Return (X, Y) of the center of cell containing provided text 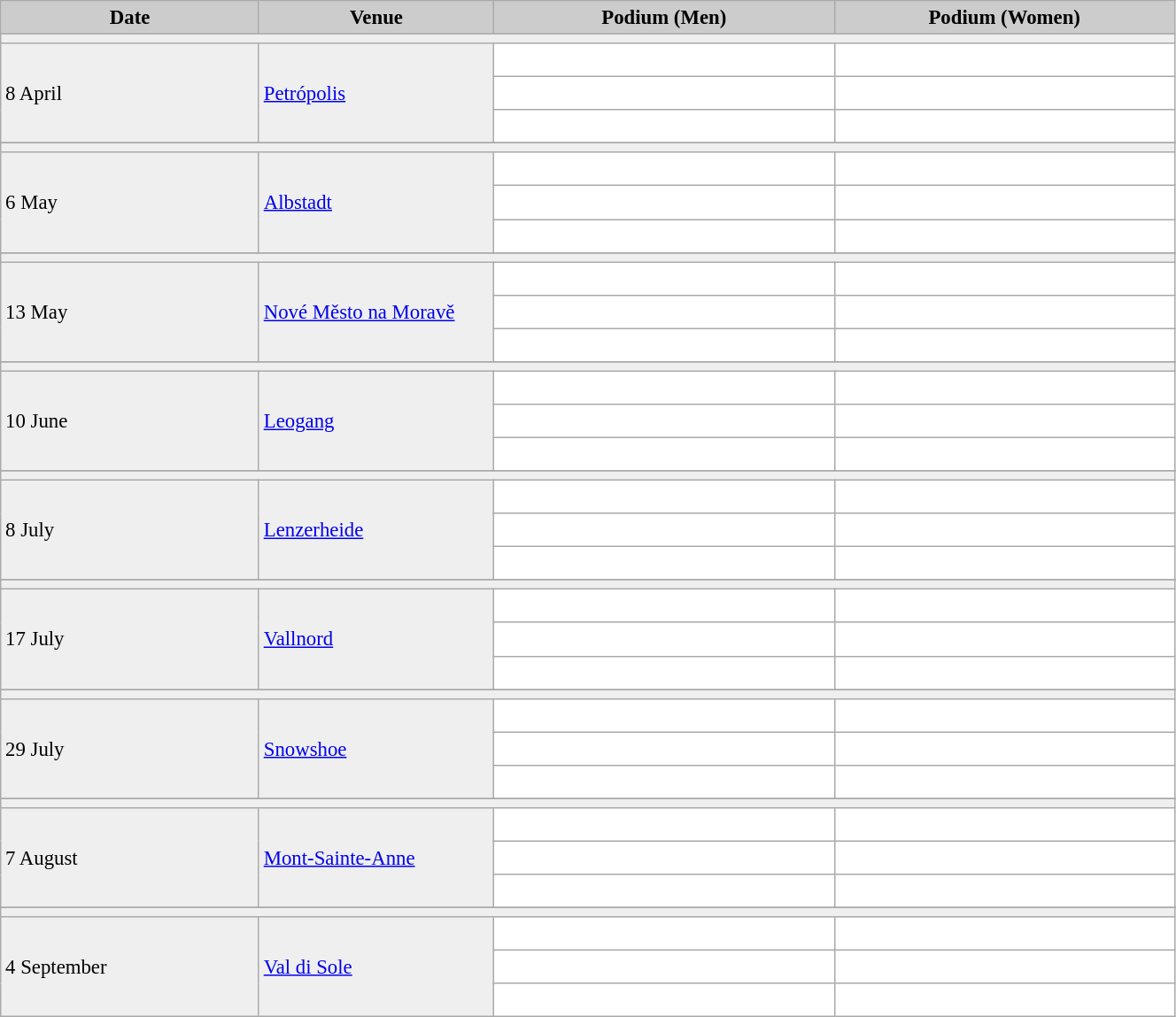
4 September (130, 967)
Vallnord (375, 639)
Venue (375, 18)
17 July (130, 639)
Val di Sole (375, 967)
Date (130, 18)
7 August (130, 859)
Snowshoe (375, 749)
Leogang (375, 421)
Mont-Sainte-Anne (375, 859)
Petrópolis (375, 94)
13 May (130, 312)
Albstadt (375, 202)
8 April (130, 94)
Lenzerheide (375, 531)
Podium (Women) (1004, 18)
6 May (130, 202)
10 June (130, 421)
8 July (130, 531)
Nové Město na Moravě (375, 312)
29 July (130, 749)
Podium (Men) (664, 18)
